Search for the cell housing the specified text and yield its [X, Y] center coordinate. 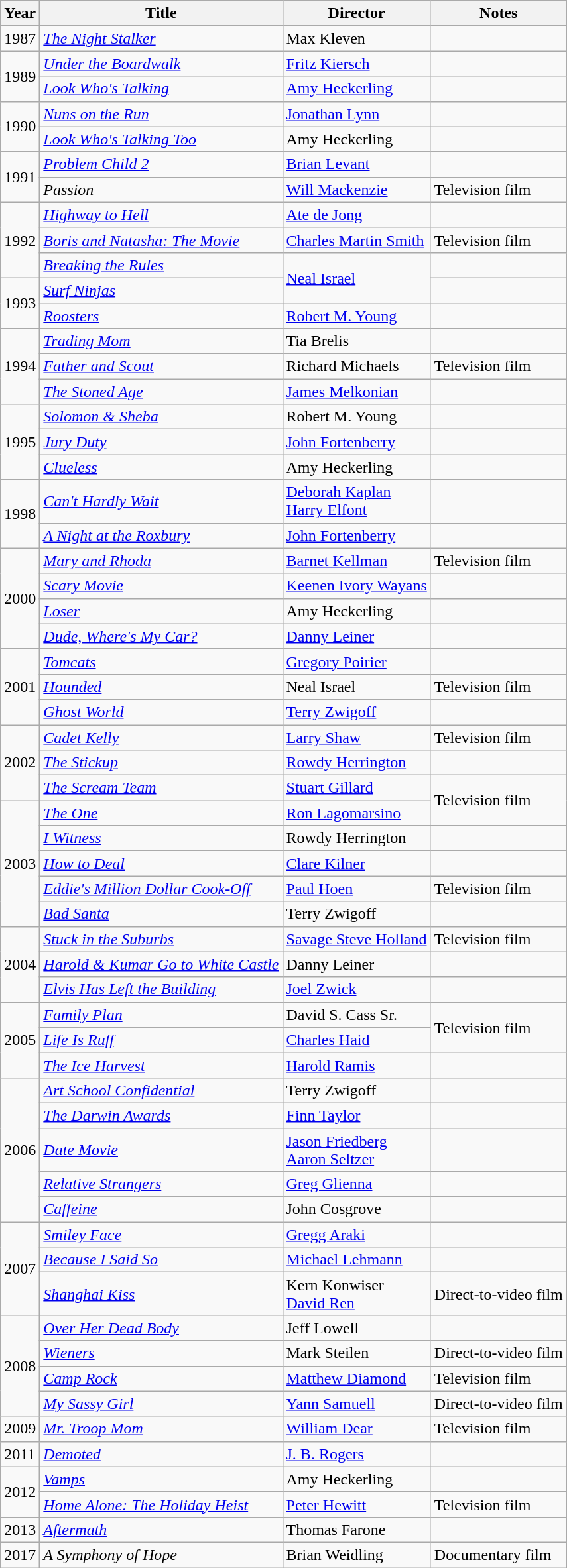
J. B. Rogers [357, 1454]
Surf Ninjas [161, 290]
Because I Said So [161, 1260]
The Stoned Age [161, 392]
2000 [20, 598]
Peter Hewitt [357, 1504]
Elvis Has Left the Building [161, 989]
Brian Weidling [357, 1555]
2009 [20, 1429]
1990 [20, 127]
Director [357, 13]
Stuart Gillard [357, 788]
Tia Brelis [357, 341]
My Sassy Girl [161, 1404]
Paul Hoen [357, 889]
Roosters [161, 316]
Joel Zwick [357, 989]
Trading Mom [161, 341]
1989 [20, 76]
Michael Lehmann [357, 1260]
Thomas Farone [357, 1530]
A Symphony of Hope [161, 1555]
Jason FriedbergAaron Seltzer [357, 1149]
Mark Steilen [357, 1353]
Keenen Ivory Wayans [357, 586]
Clare Kilner [357, 864]
Max Kleven [357, 38]
Stuck in the Suburbs [161, 939]
Smiley Face [161, 1235]
James Melkonian [357, 392]
Art School Confidential [161, 1090]
Title [161, 13]
Yann Samuell [357, 1404]
Scary Movie [161, 586]
Deborah KaplanHarry Elfont [357, 501]
Mary and Rhoda [161, 561]
The Stickup [161, 763]
The Darwin Awards [161, 1115]
1993 [20, 303]
David S. Cass Sr. [357, 1015]
2012 [20, 1492]
Vamps [161, 1479]
Charles Martin Smith [357, 240]
Hounded [161, 687]
2017 [20, 1555]
Year [20, 13]
Savage Steve Holland [357, 939]
2005 [20, 1040]
Look Who's Talking [161, 89]
The One [161, 813]
The Scream Team [161, 788]
2011 [20, 1454]
Richard Michaels [357, 366]
Barnet Kellman [357, 561]
2006 [20, 1149]
Documentary film [499, 1555]
Fritz Kiersch [357, 64]
Passion [161, 190]
Dude, Where's My Car? [161, 636]
1994 [20, 366]
Bad Santa [161, 914]
Jonathan Lynn [357, 114]
Charles Haid [357, 1040]
Life Is Ruff [161, 1040]
Jury Duty [161, 442]
A Night at the Roxbury [161, 535]
Kern KonwiserDavid Ren [357, 1294]
The Night Stalker [161, 38]
Shanghai Kiss [161, 1294]
Relative Strangers [161, 1184]
Wieners [161, 1353]
Tomcats [161, 661]
2013 [20, 1530]
Mr. Troop Mom [161, 1429]
Home Alone: The Holiday Heist [161, 1504]
1987 [20, 38]
Harold & Kumar Go to White Castle [161, 964]
Breaking the Rules [161, 265]
Clueless [161, 467]
1992 [20, 240]
Eddie's Million Dollar Cook-Off [161, 889]
2002 [20, 763]
How to Deal [161, 864]
Father and Scout [161, 366]
2004 [20, 964]
Camp Rock [161, 1378]
Family Plan [161, 1015]
Ghost World [161, 712]
Larry Shaw [357, 738]
1998 [20, 514]
Gregory Poirier [357, 661]
2008 [20, 1366]
Loser [161, 611]
2007 [20, 1268]
Boris and Natasha: The Movie [161, 240]
Problem Child 2 [161, 164]
2003 [20, 864]
Highway to Hell [161, 215]
John Cosgrove [357, 1209]
Finn Taylor [357, 1115]
1995 [20, 442]
Matthew Diamond [357, 1378]
Nuns on the Run [161, 114]
Demoted [161, 1454]
The Ice Harvest [161, 1065]
Caffeine [161, 1209]
Aftermath [161, 1530]
2001 [20, 687]
Under the Boardwalk [161, 64]
Ron Lagomarsino [357, 813]
Look Who's Talking Too [161, 139]
1991 [20, 177]
Date Movie [161, 1149]
Will Mackenzie [357, 190]
Brian Levant [357, 164]
Ate de Jong [357, 215]
Over Her Dead Body [161, 1328]
Cadet Kelly [161, 738]
Jeff Lowell [357, 1328]
Can't Hardly Wait [161, 501]
Gregg Araki [357, 1235]
I Witness [161, 838]
Harold Ramis [357, 1065]
Notes [499, 13]
Greg Glienna [357, 1184]
Solomon & Sheba [161, 417]
William Dear [357, 1429]
